Determine the (x, y) coordinate at the center of the cell enclosing the given text.  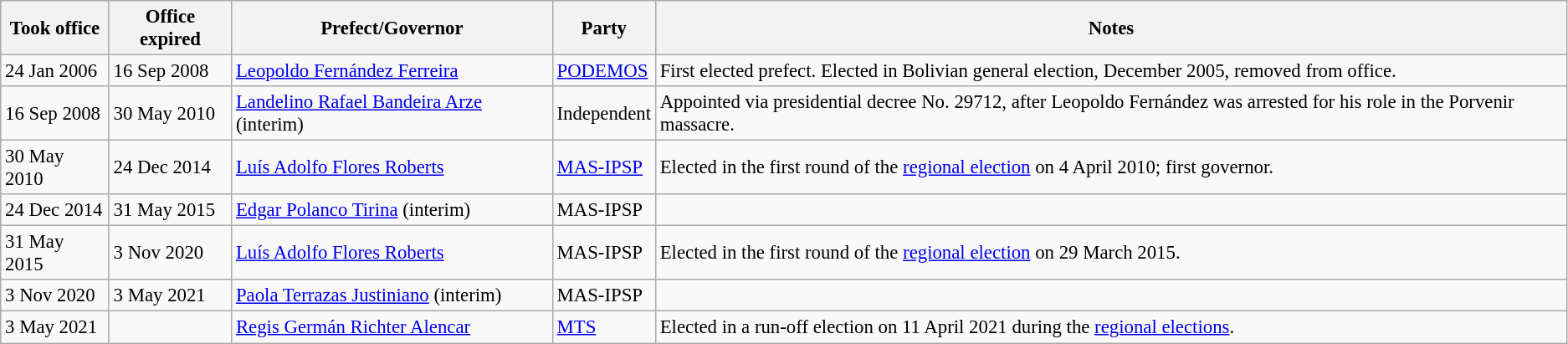
Prefect/Governor (392, 28)
Regis Germán Richter Alencar (392, 327)
Appointed via presidential decree No. 29712, after Leopoldo Fernández was arrested for his role in the Porvenir massacre. (1111, 114)
Took office (55, 28)
24 Jan 2006 (55, 71)
Office expired (170, 28)
First elected prefect. Elected in Bolivian general election, December 2005, removed from office. (1111, 71)
Paola Terrazas Justiniano (interim) (392, 295)
Landelino Rafael Bandeira Arze (interim) (392, 114)
Party (604, 28)
PODEMOS (604, 71)
Independent (604, 114)
MTS (604, 327)
Elected in the first round of the regional election on 29 March 2015. (1111, 253)
Elected in the first round of the regional election on 4 April 2010; first governor. (1111, 167)
Notes (1111, 28)
Edgar Polanco Tirina (interim) (392, 210)
Elected in a run-off election on 11 April 2021 during the regional elections. (1111, 327)
Leopoldo Fernández Ferreira (392, 71)
